Search for the cell housing the specified text and yield its (X, Y) center coordinate. 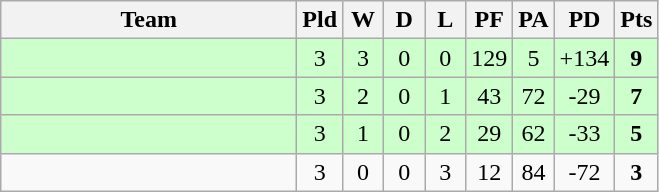
-33 (584, 134)
-29 (584, 96)
7 (636, 96)
W (364, 20)
129 (490, 58)
Pld (320, 20)
PA (534, 20)
29 (490, 134)
84 (534, 172)
PD (584, 20)
PF (490, 20)
+134 (584, 58)
62 (534, 134)
43 (490, 96)
Team (149, 20)
9 (636, 58)
Pts (636, 20)
L (446, 20)
D (404, 20)
-72 (584, 172)
12 (490, 172)
72 (534, 96)
